Determine the (X, Y) coordinate at the center of the cell enclosing the given text.  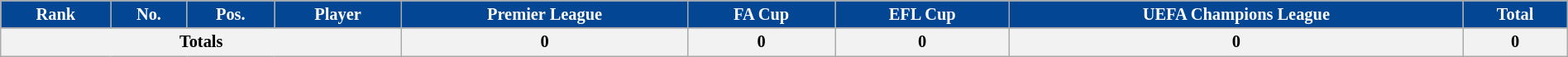
No. (149, 14)
FA Cup (761, 14)
EFL Cup (923, 14)
Premier League (545, 14)
UEFA Champions League (1236, 14)
Pos. (230, 14)
Totals (202, 42)
Rank (56, 14)
Total (1515, 14)
Player (338, 14)
